Determine the [x, y] coordinate at the center of the cell enclosing the given text.  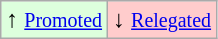
↑ Promoted [54, 20]
↓ Relegated [162, 20]
